Output the [x, y] coordinate of the center of the cell containing the given text.  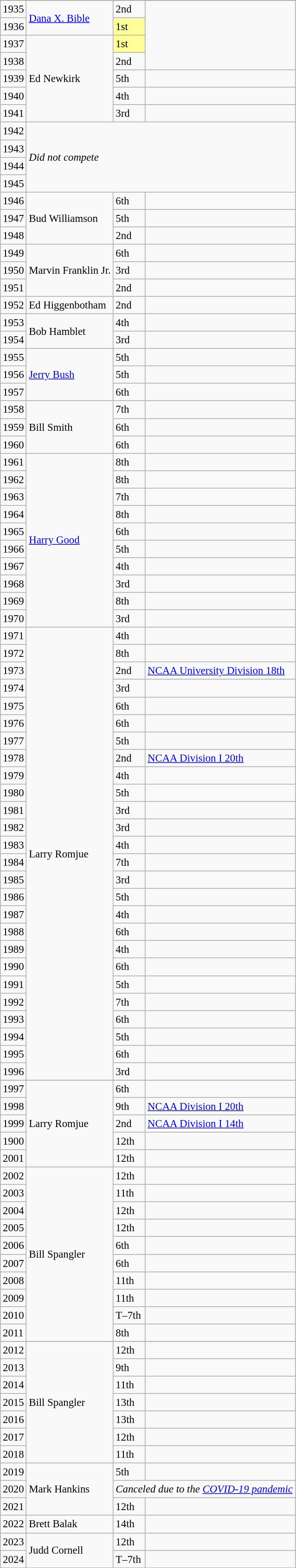
Mark Hankins [70, 1490]
1979 [13, 775]
1900 [13, 1141]
1989 [13, 950]
1946 [13, 201]
2024 [13, 1559]
1942 [13, 131]
14th [129, 1524]
1950 [13, 271]
2011 [13, 1333]
1937 [13, 44]
Canceled due to the COVID-19 pandemic [204, 1489]
2004 [13, 1211]
1969 [13, 601]
Judd Cornell [70, 1550]
1987 [13, 915]
1943 [13, 149]
1980 [13, 793]
1936 [13, 27]
1963 [13, 497]
1952 [13, 305]
2012 [13, 1350]
1988 [13, 932]
1985 [13, 880]
1954 [13, 340]
2016 [13, 1420]
1995 [13, 1054]
2001 [13, 1159]
1947 [13, 218]
1944 [13, 166]
2020 [13, 1489]
1972 [13, 654]
1956 [13, 375]
1955 [13, 358]
1994 [13, 1037]
1968 [13, 584]
1993 [13, 1019]
1964 [13, 514]
1977 [13, 741]
1953 [13, 323]
1945 [13, 183]
Bud Williamson [70, 218]
1982 [13, 828]
Dana X. Bible [70, 18]
1965 [13, 532]
1957 [13, 392]
Did not compete [161, 157]
2007 [13, 1263]
1998 [13, 1106]
1948 [13, 236]
1961 [13, 462]
1974 [13, 688]
1940 [13, 96]
2005 [13, 1228]
1938 [13, 62]
Marvin Franklin Jr. [70, 271]
NCAA University Division 18th [220, 671]
1935 [13, 9]
1951 [13, 288]
1958 [13, 410]
1939 [13, 79]
2023 [13, 1542]
2019 [13, 1472]
2002 [13, 1176]
1999 [13, 1124]
NCAA Division I 14th [220, 1124]
Brett Balak [70, 1524]
1992 [13, 1002]
1973 [13, 671]
Bob Hamblet [70, 332]
2003 [13, 1193]
1976 [13, 723]
1949 [13, 253]
2013 [13, 1367]
2008 [13, 1280]
1986 [13, 897]
1996 [13, 1071]
2006 [13, 1246]
Harry Good [70, 540]
1970 [13, 619]
Bill Smith [70, 427]
Jerry Bush [70, 375]
Ed Higgenbotham [70, 305]
1960 [13, 445]
2015 [13, 1402]
1975 [13, 706]
2009 [13, 1298]
1990 [13, 967]
1978 [13, 758]
2018 [13, 1455]
1984 [13, 863]
2017 [13, 1437]
2021 [13, 1507]
1967 [13, 567]
1966 [13, 549]
1971 [13, 636]
1962 [13, 479]
2022 [13, 1524]
1959 [13, 427]
Ed Newkirk [70, 79]
1983 [13, 845]
1941 [13, 113]
1981 [13, 810]
1991 [13, 984]
2014 [13, 1385]
2010 [13, 1315]
1997 [13, 1089]
